Output the (x, y) coordinate of the center of the cell containing the given text.  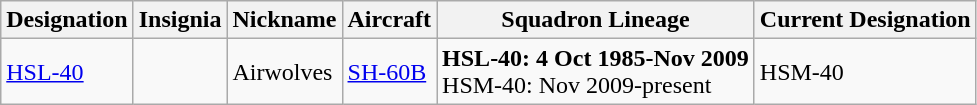
Squadron Lineage (596, 20)
HSM-40 (865, 72)
HSL-40 (67, 72)
Aircraft (390, 20)
SH-60B (390, 72)
Airwolves (284, 72)
Insignia (180, 20)
HSL-40: 4 Oct 1985-Nov 2009HSM-40: Nov 2009-present (596, 72)
Nickname (284, 20)
Designation (67, 20)
Current Designation (865, 20)
